Capture the cell that displays the provided text and extract its (X, Y) central coordinate. 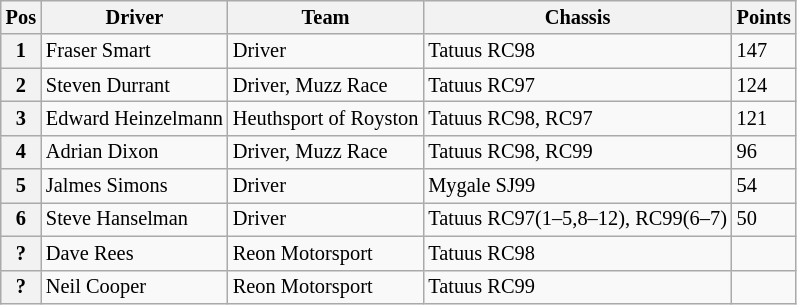
Edward Heinzelmann (134, 118)
54 (764, 186)
3 (21, 118)
147 (764, 51)
Team (326, 17)
124 (764, 85)
Dave Rees (134, 253)
Tatuus RC97(1–5,8–12), RC99(6–7) (577, 219)
Chassis (577, 17)
6 (21, 219)
Pos (21, 17)
Jalmes Simons (134, 186)
5 (21, 186)
Mygale SJ99 (577, 186)
2 (21, 85)
96 (764, 152)
Tatuus RC98, RC97 (577, 118)
Tatuus RC97 (577, 85)
121 (764, 118)
Tatuus RC99 (577, 287)
4 (21, 152)
Points (764, 17)
Fraser Smart (134, 51)
Steven Durrant (134, 85)
Steve Hanselman (134, 219)
Adrian Dixon (134, 152)
Neil Cooper (134, 287)
50 (764, 219)
1 (21, 51)
Heuthsport of Royston (326, 118)
Tatuus RC98, RC99 (577, 152)
